Extract the (X, Y) coordinate from the center of the cell holding the provided text.  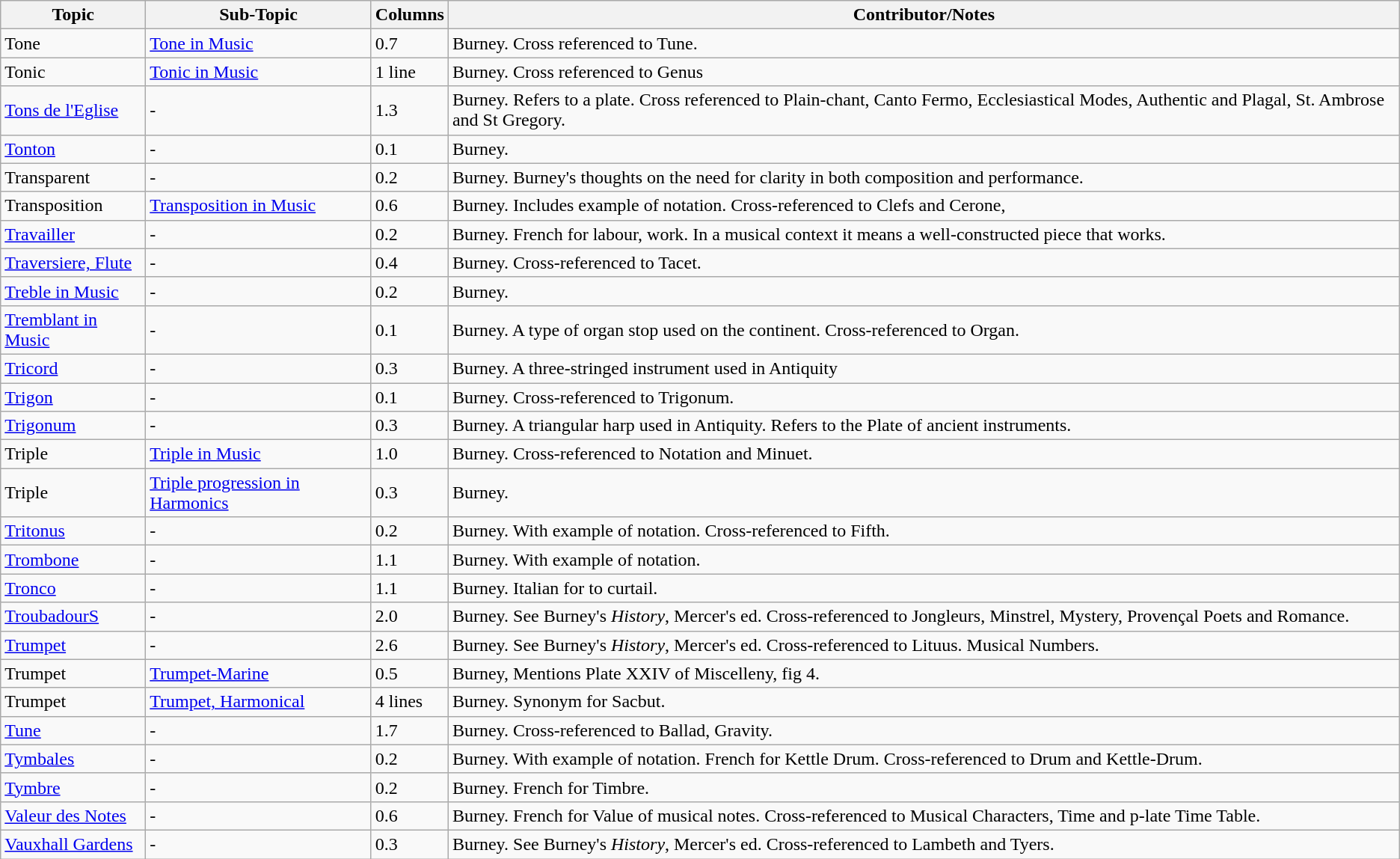
Burney. Cross-referenced to Ballad, Gravity. (924, 730)
Contributor/Notes (924, 15)
Tronco (73, 588)
Tone (73, 43)
Columns (410, 15)
Tone in Music (259, 43)
Burney. Includes example of notation. Cross-referenced to Clefs and Cerone, (924, 206)
Topic (73, 15)
Tymbales (73, 759)
Burney. With example of notation. Cross-referenced to Fifth. (924, 531)
Transposition (73, 206)
Tritonus (73, 531)
Burney. Cross-referenced to Trigonum. (924, 397)
Burney. See Burney's History, Mercer's ed. Cross-referenced to Lituus. Musical Numbers. (924, 645)
Valeur des Notes (73, 816)
0.4 (410, 263)
Travailler (73, 234)
Burney. French for Value of musical notes. Cross-referenced to Musical Characters, Time and p-late Time Table. (924, 816)
Burney. Cross referenced to Tune. (924, 43)
Burney. A type of organ stop used on the continent. Cross-referenced to Organ. (924, 329)
Tune (73, 730)
Tremblant in Music (73, 329)
Trombone (73, 560)
Burney. Cross-referenced to Tacet. (924, 263)
Burney. Cross-referenced to Notation and Minuet. (924, 454)
Tonton (73, 149)
Tricord (73, 368)
Tons de l'Eglise (73, 111)
2.0 (410, 617)
Tonic (73, 72)
Traversiere, Flute (73, 263)
2.6 (410, 645)
1 line (410, 72)
1.0 (410, 454)
0.5 (410, 673)
Triple in Music (259, 454)
Tymbre (73, 787)
Burney. See Burney's History, Mercer's ed. Cross-referenced to Lambeth and Tyers. (924, 844)
Trumpet-Marine (259, 673)
Tonic in Music (259, 72)
Burney. With example of notation. French for Kettle Drum. Cross-referenced to Drum and Kettle-Drum. (924, 759)
0.7 (410, 43)
Transposition in Music (259, 206)
Burney. French for labour, work. In a musical context it means a well-constructed piece that works. (924, 234)
Sub-Topic (259, 15)
Burney. See Burney's History, Mercer's ed. Cross-referenced to Jongleurs, Minstrel, Mystery, Provençal Poets and Romance. (924, 617)
Burney. Synonym for Sacbut. (924, 702)
Burney. A three-stringed instrument used in Antiquity (924, 368)
Burney. Italian for to curtail. (924, 588)
Burney. Burney's thoughts on the need for clarity in both composition and performance. (924, 177)
Trigonum (73, 426)
TroubadourS (73, 617)
Burney. Refers to a plate. Cross referenced to Plain-chant, Canto Fermo, Ecclesiastical Modes, Authentic and Plagal, St. Ambrose and St Gregory. (924, 111)
Burney. French for Timbre. (924, 787)
Burney, Mentions Plate XXIV of Miscelleny, fig 4. (924, 673)
Trumpet, Harmonical (259, 702)
Trigon (73, 397)
Burney. A triangular harp used in Antiquity. Refers to the Plate of ancient instruments. (924, 426)
Transparent (73, 177)
4 lines (410, 702)
1.7 (410, 730)
Vauxhall Gardens (73, 844)
Burney. Cross referenced to Genus (924, 72)
1.3 (410, 111)
Triple progression in Harmonics (259, 492)
Treble in Music (73, 291)
Burney. With example of notation. (924, 560)
